Extract the (X, Y) coordinate from the center of the cell holding the provided text.  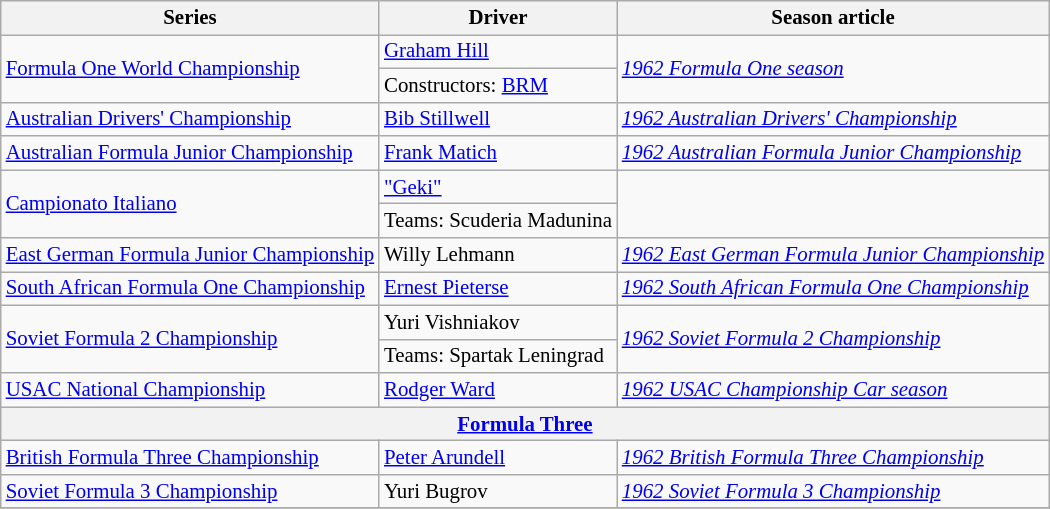
USAC National Championship (190, 390)
Soviet Formula 3 Championship (190, 491)
Australian Drivers' Championship (190, 119)
Series (190, 18)
Teams: Scuderia Madunina (498, 221)
Ernest Pieterse (498, 288)
South African Formula One Championship (190, 288)
1962 British Formula Three Championship (833, 458)
Driver (498, 18)
Teams: Spartak Leningrad (498, 356)
1962 Formula One season (833, 68)
1962 Australian Drivers' Championship (833, 119)
Yuri Bugrov (498, 491)
British Formula Three Championship (190, 458)
Willy Lehmann (498, 255)
Season article (833, 18)
Campionato Italiano (190, 204)
Constructors: BRM (498, 85)
1962 South African Formula One Championship (833, 288)
Yuri Vishniakov (498, 322)
Rodger Ward (498, 390)
1962 Soviet Formula 3 Championship (833, 491)
Formula Three (525, 424)
Frank Matich (498, 153)
Peter Arundell (498, 458)
Formula One World Championship (190, 68)
East German Formula Junior Championship (190, 255)
1962 Soviet Formula 2 Championship (833, 339)
Soviet Formula 2 Championship (190, 339)
1962 Australian Formula Junior Championship (833, 153)
1962 USAC Championship Car season (833, 390)
Bib Stillwell (498, 119)
1962 East German Formula Junior Championship (833, 255)
Australian Formula Junior Championship (190, 153)
Graham Hill (498, 51)
"Geki" (498, 187)
